Pinpoint the cell where the given text exists, returning its (X, Y) midpoint coordinate. 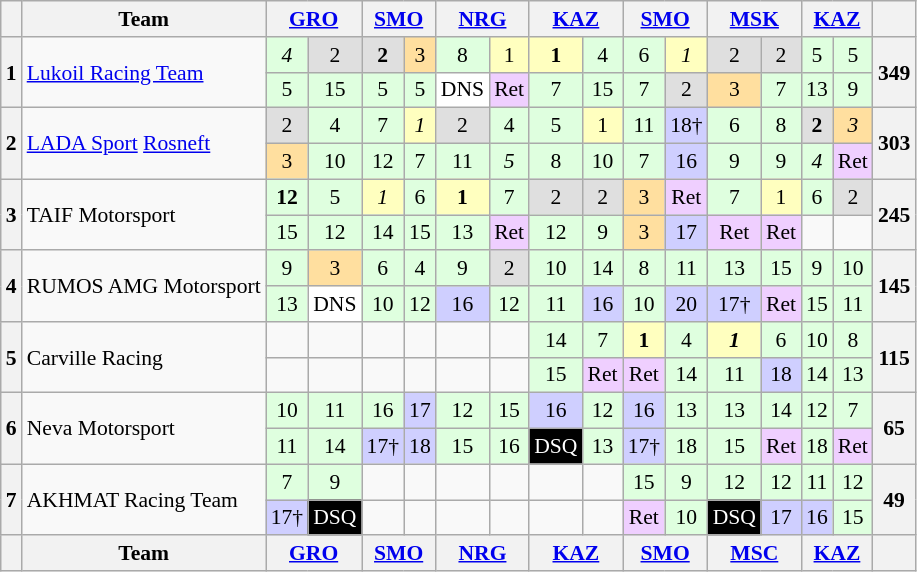
20 (686, 304)
18† (686, 126)
Neva Motorsport (144, 428)
49 (894, 500)
TAIF Motorsport (144, 214)
AKHMAT Racing Team (144, 500)
115 (894, 358)
LADA Sport Rosneft (144, 144)
Carville Racing (144, 358)
349 (894, 72)
145 (894, 286)
65 (894, 428)
RUMOS AMG Motorsport (144, 286)
303 (894, 144)
Lukoil Racing Team (144, 72)
245 (894, 214)
MSC (754, 554)
MSK (754, 19)
